Return (X, Y) of the center of cell containing provided text 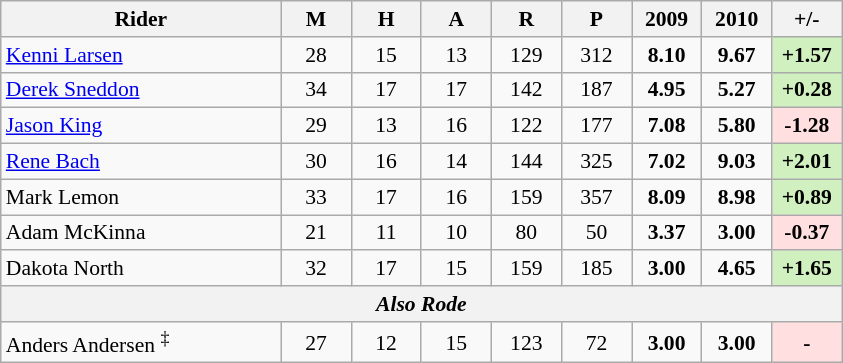
123 (526, 342)
8.09 (667, 197)
10 (456, 233)
+2.01 (807, 162)
11 (386, 233)
27 (316, 342)
144 (526, 162)
122 (526, 126)
+1.65 (807, 269)
312 (596, 55)
Derek Sneddon (141, 90)
32 (316, 269)
7.02 (667, 162)
A (456, 19)
4.95 (667, 90)
9.67 (737, 55)
8.10 (667, 55)
325 (596, 162)
Also Rode (422, 304)
80 (526, 233)
+1.57 (807, 55)
Adam McKinna (141, 233)
357 (596, 197)
R (526, 19)
P (596, 19)
185 (596, 269)
Anders Andersen ‡ (141, 342)
+/- (807, 19)
H (386, 19)
Kenni Larsen (141, 55)
+0.28 (807, 90)
M (316, 19)
33 (316, 197)
-0.37 (807, 233)
Rene Bach (141, 162)
3.37 (667, 233)
9.03 (737, 162)
2009 (667, 19)
50 (596, 233)
30 (316, 162)
5.80 (737, 126)
+0.89 (807, 197)
177 (596, 126)
Jason King (141, 126)
34 (316, 90)
2010 (737, 19)
187 (596, 90)
14 (456, 162)
129 (526, 55)
12 (386, 342)
Mark Lemon (141, 197)
- (807, 342)
28 (316, 55)
Dakota North (141, 269)
29 (316, 126)
8.98 (737, 197)
-1.28 (807, 126)
Rider (141, 19)
7.08 (667, 126)
72 (596, 342)
5.27 (737, 90)
21 (316, 233)
4.65 (737, 269)
142 (526, 90)
